Capture the cell that displays the provided text and extract its (X, Y) central coordinate. 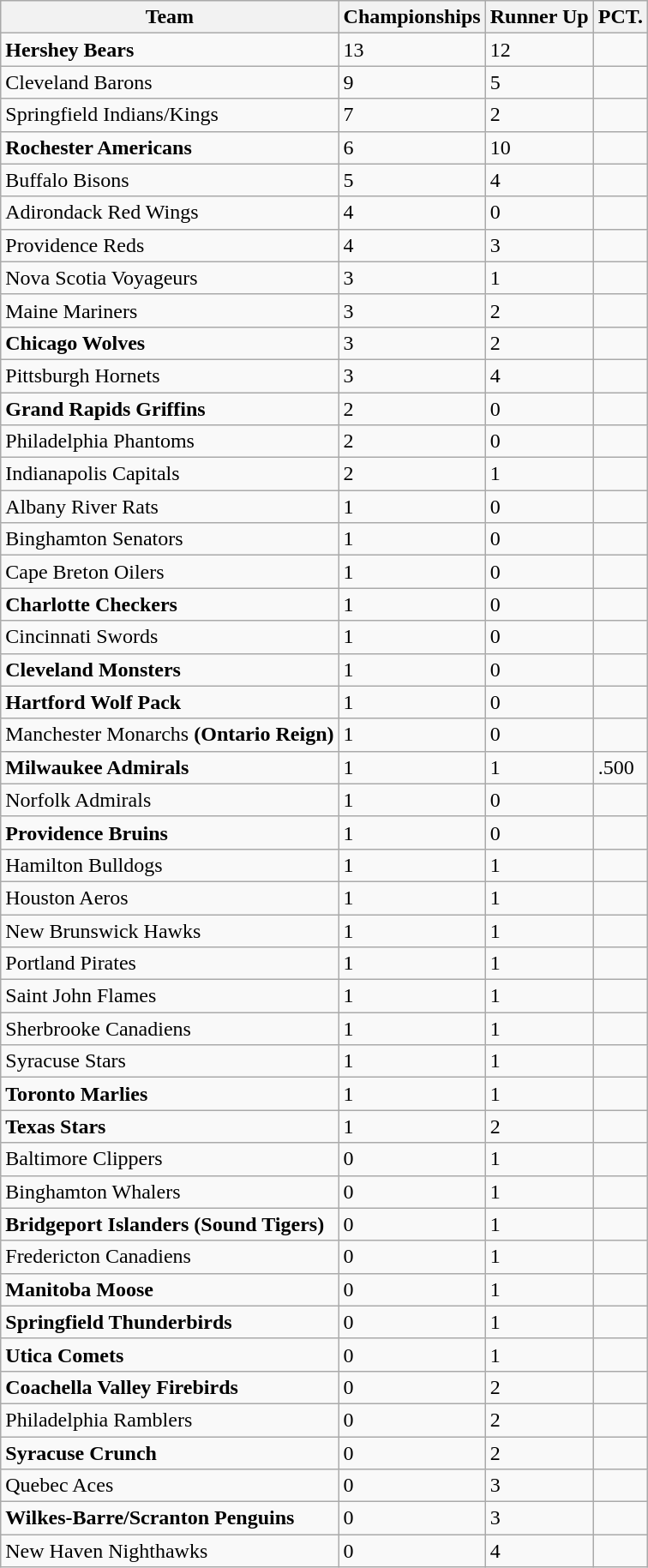
Syracuse Stars (170, 1061)
Hershey Bears (170, 50)
Rochester Americans (170, 147)
Philadelphia Ramblers (170, 1420)
Chicago Wolves (170, 343)
Hartford Wolf Pack (170, 702)
Cape Breton Oilers (170, 572)
Milwaukee Admirals (170, 767)
Norfolk Admirals (170, 800)
.500 (621, 767)
Wilkes-Barre/Scranton Penguins (170, 1518)
Fredericton Canadiens (170, 1257)
Philadelphia Phantoms (170, 442)
Grand Rapids Griffins (170, 409)
Portland Pirates (170, 964)
New Brunswick Hawks (170, 930)
Toronto Marlies (170, 1094)
Championships (411, 17)
6 (411, 147)
Springfield Indians/Kings (170, 115)
Buffalo Bisons (170, 180)
Hamilton Bulldogs (170, 865)
Binghamton Senators (170, 539)
Baltimore Clippers (170, 1159)
9 (411, 82)
Charlotte Checkers (170, 604)
Springfield Thunderbirds (170, 1322)
Manitoba Moose (170, 1289)
Texas Stars (170, 1126)
Providence Reds (170, 245)
Bridgeport Islanders (Sound Tigers) (170, 1224)
Houston Aeros (170, 898)
Providence Bruins (170, 832)
Sherbrooke Canadiens (170, 1029)
12 (539, 50)
10 (539, 147)
7 (411, 115)
Coachella Valley Firebirds (170, 1387)
Syracuse Crunch (170, 1453)
Team (170, 17)
Nova Scotia Voyageurs (170, 278)
Pittsburgh Hornets (170, 375)
Maine Mariners (170, 310)
Binghamton Whalers (170, 1192)
PCT. (621, 17)
Cincinnati Swords (170, 637)
Albany River Rats (170, 507)
Quebec Aces (170, 1486)
Utica Comets (170, 1355)
Cleveland Barons (170, 82)
13 (411, 50)
Cleveland Monsters (170, 670)
Runner Up (539, 17)
Saint John Flames (170, 996)
New Haven Nighthawks (170, 1551)
Adirondack Red Wings (170, 213)
Indianapolis Capitals (170, 474)
Manchester Monarchs (Ontario Reign) (170, 735)
